Capture the cell that displays the provided text and extract its (x, y) central coordinate. 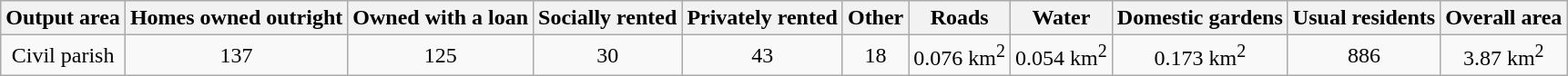
Output area (64, 18)
Homes owned outright (236, 18)
0.173 km2 (1200, 56)
0.076 km2 (960, 56)
Privately rented (763, 18)
Overall area (1504, 18)
43 (763, 56)
Domestic gardens (1200, 18)
886 (1364, 56)
0.054 km2 (1062, 56)
3.87 km2 (1504, 56)
Civil parish (64, 56)
125 (441, 56)
Water (1062, 18)
Socially rented (608, 18)
18 (875, 56)
Other (875, 18)
Usual residents (1364, 18)
30 (608, 56)
137 (236, 56)
Roads (960, 18)
Owned with a loan (441, 18)
